Return the [X, Y] coordinate for the center point of the cell that contains the specified text.  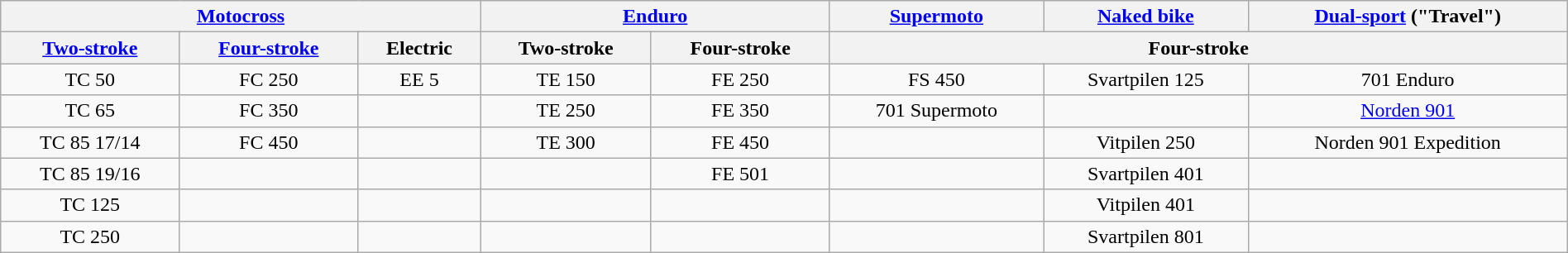
FE 250 [740, 79]
701 Enduro [1408, 79]
TC 85 19/16 [90, 174]
TC 50 [90, 79]
FC 350 [269, 111]
FS 450 [936, 79]
Dual-sport ("Travel") [1408, 17]
TE 150 [566, 79]
Vitpilen 401 [1146, 205]
TC 250 [90, 236]
701 Supermoto [936, 111]
TC 125 [90, 205]
TE 300 [566, 142]
Naked bike [1146, 17]
TC 65 [90, 111]
Vitpilen 250 [1146, 142]
FE 501 [740, 174]
FC 450 [269, 142]
Norden 901 Expedition [1408, 142]
FC 250 [269, 79]
TC 85 17/14 [90, 142]
TE 250 [566, 111]
Supermoto [936, 17]
Motocross [241, 17]
FE 450 [740, 142]
Norden 901 [1408, 111]
EE 5 [419, 79]
Electric [419, 48]
Enduro [655, 17]
Svartpilen 801 [1146, 236]
FE 350 [740, 111]
Svartpilen 125 [1146, 79]
Svartpilen 401 [1146, 174]
